For the text-containing cell, return its midpoint in (X, Y) coordinate format. 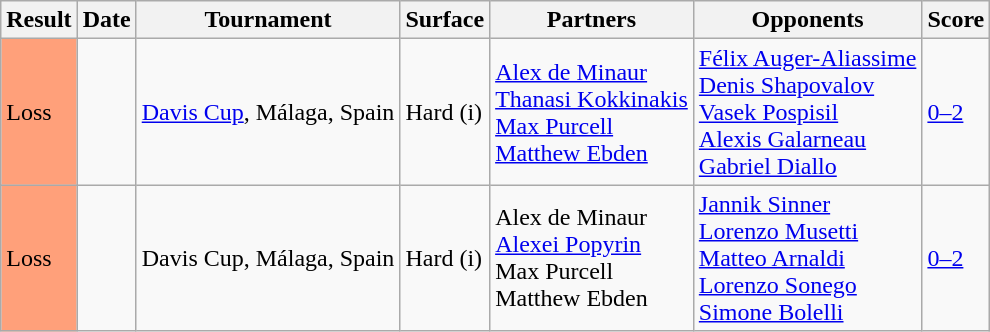
Tournament (268, 20)
Alex de Minaur Alexei Popyrin Max Purcell Matthew Ebden (592, 258)
Score (956, 20)
Félix Auger-Aliassime Denis Shapovalov Vasek Pospisil Alexis Galarneau Gabriel Diallo (808, 112)
Result (39, 20)
Jannik Sinner Lorenzo Musetti Matteo Arnaldi Lorenzo Sonego Simone Bolelli (808, 258)
Surface (445, 20)
Partners (592, 20)
Opponents (808, 20)
Alex de Minaur Thanasi Kokkinakis Max Purcell Matthew Ebden (592, 112)
Date (106, 20)
